Locate the cell with the specified text and output its [X, Y] center coordinate. 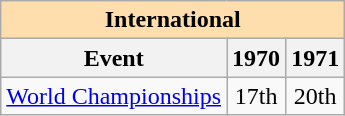
1971 [316, 58]
Event [114, 58]
20th [316, 96]
World Championships [114, 96]
International [173, 20]
1970 [256, 58]
17th [256, 96]
